Provide the (x, y) coordinate of the cell's center where the given text is located.  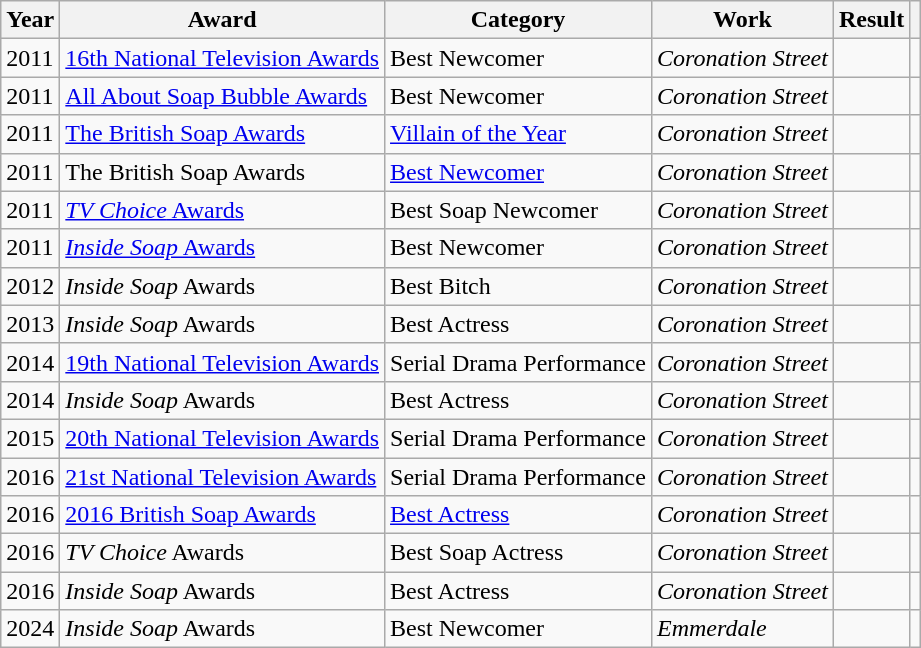
2013 (30, 324)
19th National Television Awards (222, 362)
20th National Television Awards (222, 438)
Best Bitch (518, 286)
Year (30, 20)
Best Soap Newcomer (518, 210)
2015 (30, 438)
Work (742, 20)
2012 (30, 286)
Villain of the Year (518, 134)
2016 British Soap Awards (222, 515)
Award (222, 20)
2024 (30, 629)
Emmerdale (742, 629)
21st National Television Awards (222, 477)
All About Soap Bubble Awards (222, 96)
Category (518, 20)
16th National Television Awards (222, 58)
Result (871, 20)
Best Soap Actress (518, 553)
